Return the [X, Y] coordinate for the center point of the cell that contains the specified text.  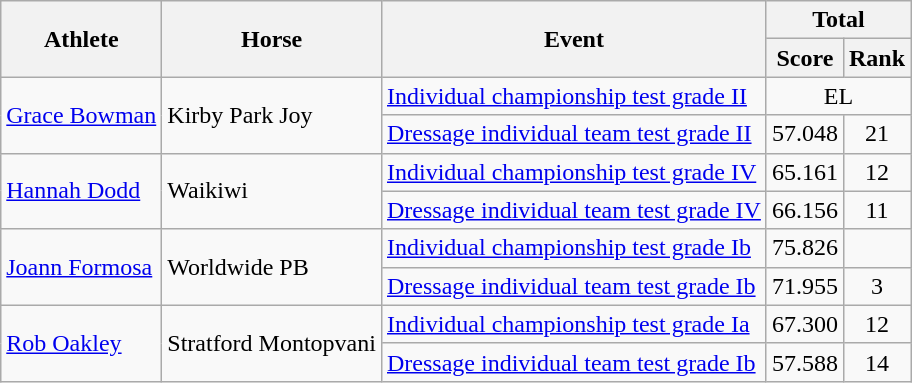
Total [838, 20]
Rank [876, 58]
Hannah Dodd [82, 191]
3 [876, 286]
Dressage individual team test grade IV [574, 210]
Individual championship test grade Ib [574, 248]
71.955 [804, 286]
11 [876, 210]
Individual championship test grade IV [574, 172]
Horse [272, 39]
Waikiwi [272, 191]
Individual championship test grade II [574, 96]
75.826 [804, 248]
Dressage individual team test grade II [574, 134]
14 [876, 362]
Event [574, 39]
67.300 [804, 324]
Score [804, 58]
Rob Oakley [82, 343]
Worldwide PB [272, 267]
Grace Bowman [82, 115]
66.156 [804, 210]
Stratford Montopvani [272, 343]
21 [876, 134]
57.048 [804, 134]
Athlete [82, 39]
Individual championship test grade Ia [574, 324]
Kirby Park Joy [272, 115]
EL [838, 96]
Joann Formosa [82, 267]
65.161 [804, 172]
57.588 [804, 362]
